Search for the cell housing the specified text and yield its [x, y] center coordinate. 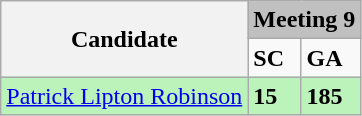
Meeting 9 [304, 20]
Patrick Lipton Robinson [124, 96]
Candidate [124, 39]
15 [274, 96]
GA [331, 58]
SC [274, 58]
185 [331, 96]
